Detect which cell encompasses the target text, then output its (x, y) center coordinate. 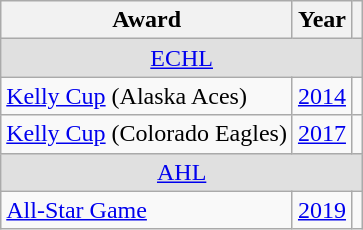
Award (147, 20)
AHL (182, 172)
Year (322, 20)
ECHL (182, 58)
2019 (322, 210)
2014 (322, 96)
All-Star Game (147, 210)
Kelly Cup (Alaska Aces) (147, 96)
2017 (322, 134)
Kelly Cup (Colorado Eagles) (147, 134)
